For the text-containing cell, return its midpoint in (X, Y) coordinate format. 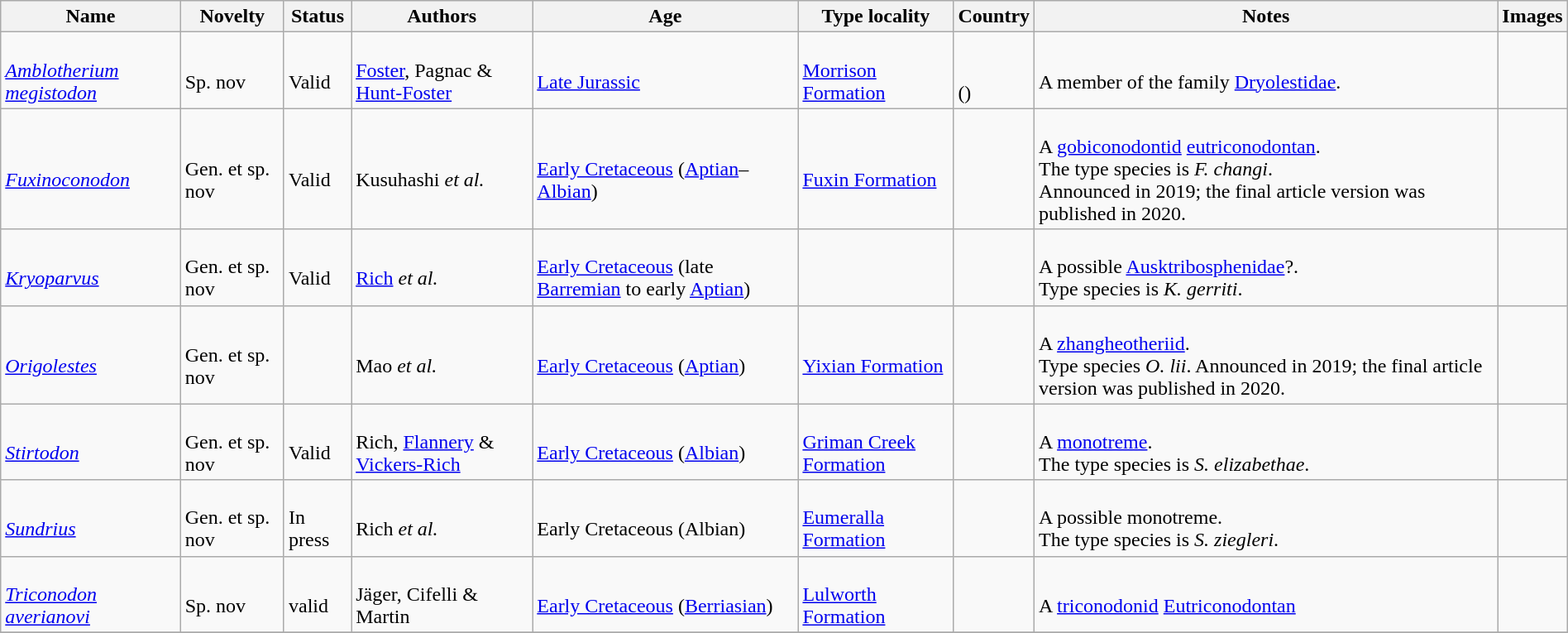
Griman Creek Formation (876, 442)
Early Cretaceous (Aptian) (665, 354)
A possible Ausktribosphenidae?. Type species is K. gerriti. (1266, 267)
Yixian Formation (876, 354)
Late Jurassic (665, 70)
Origolestes (91, 354)
A member of the family Dryolestidae. (1266, 70)
Type locality (876, 17)
Early Cretaceous (late Barremian to early Aptian) (665, 267)
Amblotherium megistodon (91, 70)
Early Cretaceous (Berriasian) (665, 594)
Foster, Pagnac & Hunt-Foster (442, 70)
Jäger, Cifelli & Martin (442, 594)
Notes (1266, 17)
A gobiconodontid eutriconodontan.The type species is F. changi.Announced in 2019; the final article version was published in 2020. (1266, 169)
Country (994, 17)
Images (1532, 17)
() (994, 70)
Eumeralla Formation (876, 518)
Fuxinoconodon (91, 169)
Stirtodon (91, 442)
Lulworth Formation (876, 594)
valid (318, 594)
Age (665, 17)
Kusuhashi et al. (442, 169)
A possible monotreme.The type species is S. ziegleri. (1266, 518)
Rich, Flannery & Vickers-Rich (442, 442)
Fuxin Formation (876, 169)
In press (318, 518)
Kryoparvus (91, 267)
Name (91, 17)
Early Cretaceous (Aptian–Albian) (665, 169)
A zhangheotheriid.Type species O. lii. Announced in 2019; the final article version was published in 2020. (1266, 354)
Sundrius (91, 518)
Triconodon averianovi (91, 594)
Status (318, 17)
A triconodonid Eutriconodontan (1266, 594)
Mao et al. (442, 354)
A monotreme. The type species is S. elizabethae. (1266, 442)
Authors (442, 17)
Novelty (232, 17)
Morrison Formation (876, 70)
